From the cell containing the given text, extract its center point as (X, Y) coordinate. 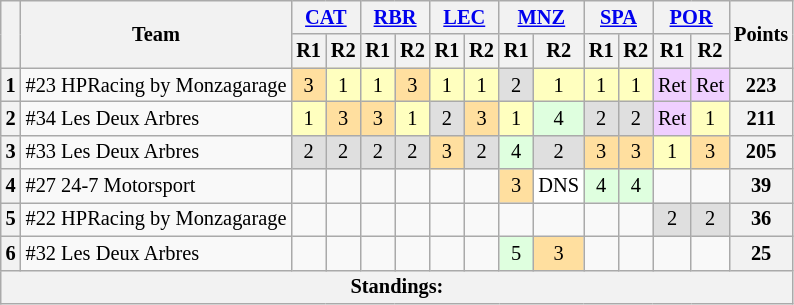
#23 HPRacing by Monzagarage (156, 85)
POR (691, 17)
RBR (394, 17)
36 (761, 219)
#34 Les Deux Arbres (156, 118)
CAT (326, 17)
205 (761, 152)
#32 Les Deux Arbres (156, 253)
LEC (464, 17)
6 (11, 253)
#27 24-7 Motorsport (156, 186)
211 (761, 118)
Points (761, 34)
MNZ (542, 17)
Standings: (397, 287)
SPA (618, 17)
25 (761, 253)
39 (761, 186)
DNS (558, 186)
#33 Les Deux Arbres (156, 152)
223 (761, 85)
#22 HPRacing by Monzagarage (156, 219)
Team (156, 34)
